Return the (x, y) coordinate for the center point of the cell that contains the specified text.  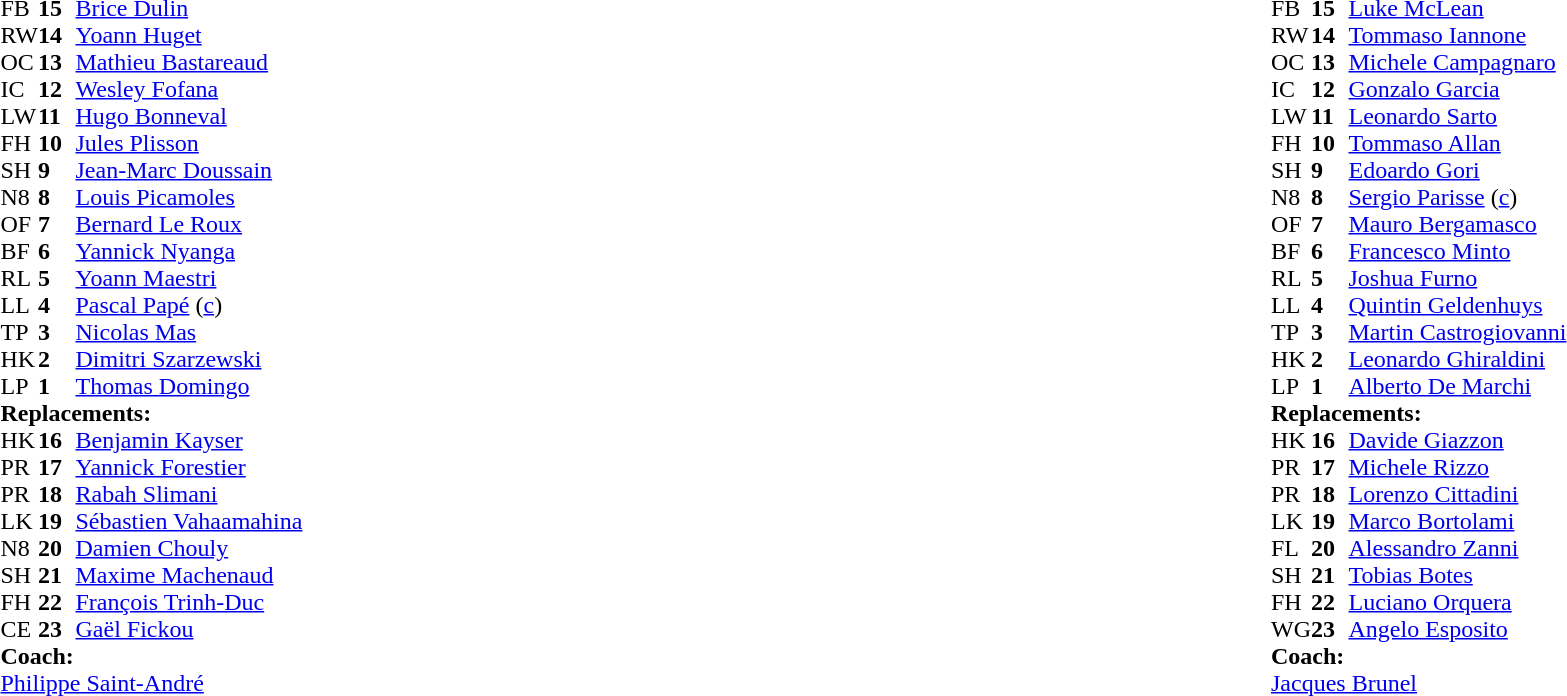
François Trinh-Duc (190, 602)
Jean-Marc Doussain (190, 170)
Bernard Le Roux (190, 224)
Alberto De Marchi (1457, 386)
Luciano Orquera (1457, 602)
Yannick Nyanga (190, 252)
Francesco Minto (1457, 252)
Gaël Fickou (190, 630)
Yoann Maestri (190, 278)
Alessandro Zanni (1457, 548)
Tobias Botes (1457, 576)
Louis Picamoles (190, 198)
WG (1291, 630)
Dimitri Szarzewski (190, 360)
Michele Campagnaro (1457, 62)
Yoann Huget (190, 36)
Nicolas Mas (190, 332)
Edoardo Gori (1457, 170)
Hugo Bonneval (190, 116)
Leonardo Sarto (1457, 116)
Tommaso Iannone (1457, 36)
Rabah Slimani (190, 494)
Gonzalo Garcia (1457, 90)
Mauro Bergamasco (1457, 224)
FL (1291, 548)
Davide Giazzon (1457, 440)
Quintin Geldenhuys (1457, 306)
Lorenzo Cittadini (1457, 494)
Martin Castrogiovanni (1457, 332)
CE (19, 630)
Wesley Fofana (190, 90)
Leonardo Ghiraldini (1457, 360)
Maxime Machenaud (190, 576)
Tommaso Allan (1457, 144)
Jules Plisson (190, 144)
Sébastien Vahaamahina (190, 522)
Sergio Parisse (c) (1457, 198)
Angelo Esposito (1457, 630)
Michele Rizzo (1457, 468)
Pascal Papé (c) (190, 306)
Damien Chouly (190, 548)
Benjamin Kayser (190, 440)
Mathieu Bastareaud (190, 62)
Joshua Furno (1457, 278)
Marco Bortolami (1457, 522)
Thomas Domingo (190, 386)
Yannick Forestier (190, 468)
